Identify which cell holds the provided text, then report its [x, y] central coordinate. 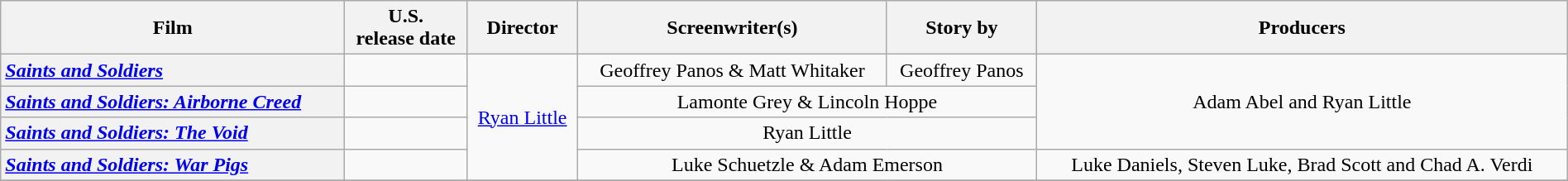
U.S. release date [406, 28]
Screenwriter(s) [733, 28]
Luke Daniels, Steven Luke, Brad Scott and Chad A. Verdi [1302, 164]
Lamonte Grey & Lincoln Hoppe [807, 102]
Producers [1302, 28]
Story by [961, 28]
Luke Schuetzle & Adam Emerson [807, 164]
Saints and Soldiers: The Void [173, 133]
Director [523, 28]
Saints and Soldiers: War Pigs [173, 164]
Geoffrey Panos [961, 70]
Saints and Soldiers: Airborne Creed [173, 102]
Film [173, 28]
Adam Abel and Ryan Little [1302, 102]
Saints and Soldiers [173, 70]
Geoffrey Panos & Matt Whitaker [733, 70]
